Search for the cell housing the specified text and yield its [X, Y] center coordinate. 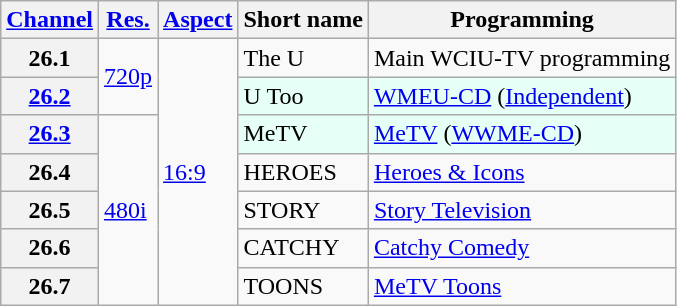
Programming [522, 20]
STORY [303, 210]
MeTV [303, 134]
480i [128, 210]
Catchy Comedy [522, 248]
CATCHY [303, 248]
26.4 [50, 172]
720p [128, 77]
U Too [303, 96]
Short name [303, 20]
26.2 [50, 96]
26.3 [50, 134]
Channel [50, 20]
Main WCIU-TV programming [522, 58]
Story Television [522, 210]
The U [303, 58]
Aspect [198, 20]
MeTV (WWME-CD) [522, 134]
26.6 [50, 248]
TOONS [303, 286]
16:9 [198, 172]
26.7 [50, 286]
26.1 [50, 58]
MeTV Toons [522, 286]
26.5 [50, 210]
HEROES [303, 172]
Res. [128, 20]
WMEU-CD (Independent) [522, 96]
Heroes & Icons [522, 172]
